Determine the (x, y) coordinate at the center of the cell enclosing the given text.  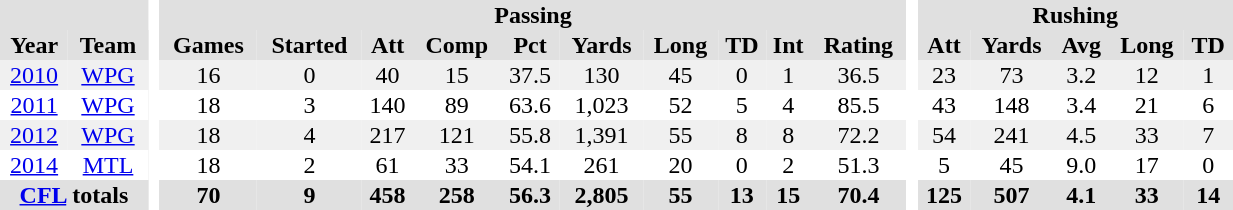
73 (1012, 75)
4.1 (1081, 195)
125 (944, 195)
CFL totals (74, 195)
17 (1148, 165)
14 (1208, 195)
23 (944, 75)
54.1 (530, 165)
2014 (34, 165)
85.5 (858, 105)
37.5 (530, 75)
63.6 (530, 105)
148 (1012, 105)
40 (388, 75)
Rushing (1075, 15)
3.4 (1081, 105)
43 (944, 105)
Pct (530, 45)
2012 (34, 135)
70 (209, 195)
Year (34, 45)
Comp (456, 45)
55.8 (530, 135)
56.3 (530, 195)
7 (1208, 135)
3 (310, 105)
9 (310, 195)
2010 (34, 75)
9.0 (1081, 165)
13 (742, 195)
Rating (858, 45)
70.4 (858, 195)
Passing (534, 15)
89 (456, 105)
51.3 (858, 165)
258 (456, 195)
12 (1148, 75)
261 (602, 165)
217 (388, 135)
1,391 (602, 135)
140 (388, 105)
MTL (108, 165)
21 (1148, 105)
Int (788, 45)
Avg (1081, 45)
20 (680, 165)
6 (1208, 105)
Team (108, 45)
61 (388, 165)
72.2 (858, 135)
2011 (34, 105)
Started (310, 45)
2,805 (602, 195)
Games (209, 45)
121 (456, 135)
3.2 (1081, 75)
507 (1012, 195)
458 (388, 195)
16 (209, 75)
130 (602, 75)
54 (944, 135)
4.5 (1081, 135)
52 (680, 105)
36.5 (858, 75)
1,023 (602, 105)
241 (1012, 135)
